Identify which cell holds the provided text, then report its [x, y] central coordinate. 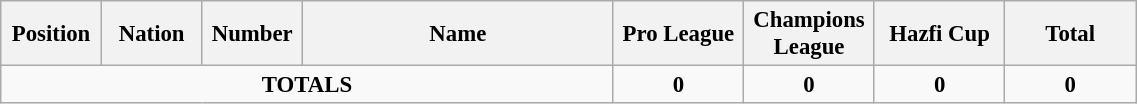
Champions League [810, 34]
Pro League [678, 34]
Nation [152, 34]
Hazfi Cup [940, 34]
Number [252, 34]
Position [52, 34]
Total [1070, 34]
Name [458, 34]
TOTALS [307, 85]
